Find where the given text appears and provide that cell's center as (X, Y) coordinate. 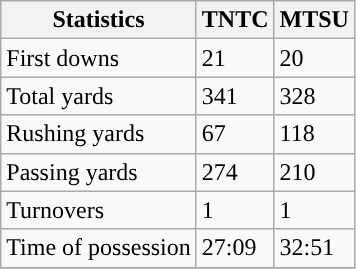
Passing yards (99, 172)
Turnovers (99, 210)
32:51 (314, 248)
Total yards (99, 96)
328 (314, 96)
Time of possession (99, 248)
TNTC (235, 20)
274 (235, 172)
21 (235, 58)
First downs (99, 58)
210 (314, 172)
Statistics (99, 20)
118 (314, 134)
MTSU (314, 20)
Rushing yards (99, 134)
67 (235, 134)
27:09 (235, 248)
341 (235, 96)
20 (314, 58)
